Detect which cell encompasses the target text, then output its (X, Y) center coordinate. 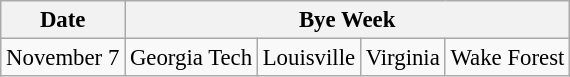
Louisville (308, 58)
Bye Week (348, 20)
Virginia (402, 58)
Wake Forest (508, 58)
Date (63, 20)
November 7 (63, 58)
Georgia Tech (192, 58)
